Extract the [X, Y] coordinate from the center of the cell holding the provided text.  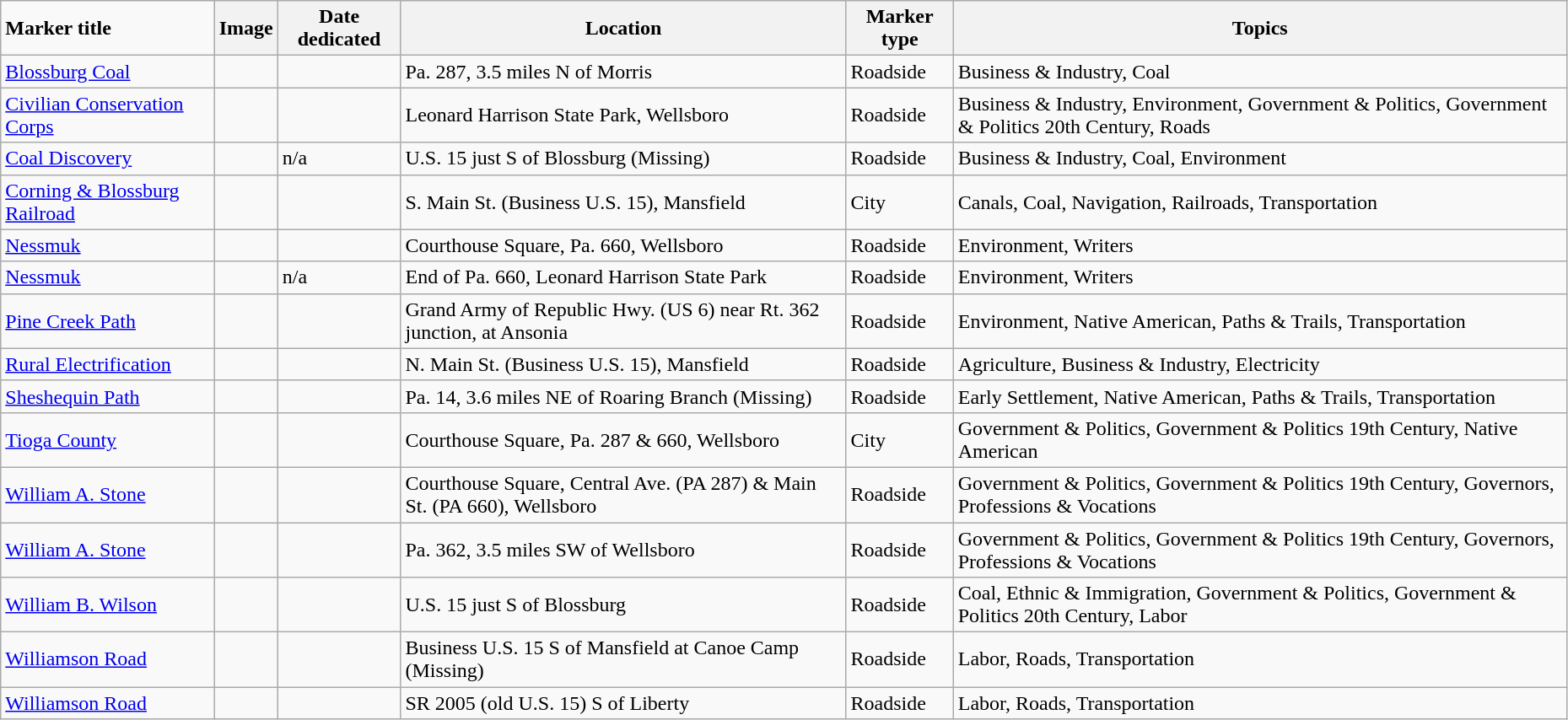
Pa. 287, 3.5 miles N of Morris [623, 72]
Agriculture, Business & Industry, Electricity [1260, 364]
End of Pa. 660, Leonard Harrison State Park [623, 277]
Grand Army of Republic Hwy. (US 6) near Rt. 362 junction, at Ansonia [623, 320]
Pa. 362, 3.5 miles SW of Wellsboro [623, 550]
Business & Industry, Coal [1260, 72]
Courthouse Square, Central Ave. (PA 287) & Main St. (PA 660), Wellsboro [623, 494]
Leonard Harrison State Park, Wellsboro [623, 115]
U.S. 15 just S of Blossburg (Missing) [623, 159]
Courthouse Square, Pa. 287 & 660, Wellsboro [623, 440]
Image [246, 29]
N. Main St. (Business U.S. 15), Mansfield [623, 364]
Business & Industry, Coal, Environment [1260, 159]
Pine Creek Path [108, 320]
Tioga County [108, 440]
Coal, Ethnic & Immigration, Government & Politics, Government & Politics 20th Century, Labor [1260, 605]
Courthouse Square, Pa. 660, Wellsboro [623, 245]
Marker type [899, 29]
Civilian Conservation Corps [108, 115]
Topics [1260, 29]
Government & Politics, Government & Politics 19th Century, Native American [1260, 440]
Sheshequin Path [108, 396]
Date dedicated [339, 29]
Coal Discovery [108, 159]
Blossburg Coal [108, 72]
Marker title [108, 29]
Environment, Native American, Paths & Trails, Transportation [1260, 320]
Corning & Blossburg Railroad [108, 202]
Business & Industry, Environment, Government & Politics, Government & Politics 20th Century, Roads [1260, 115]
Pa. 14, 3.6 miles NE of Roaring Branch (Missing) [623, 396]
S. Main St. (Business U.S. 15), Mansfield [623, 202]
U.S. 15 just S of Blossburg [623, 605]
SR 2005 (old U.S. 15) S of Liberty [623, 703]
Rural Electrification [108, 364]
Early Settlement, Native American, Paths & Trails, Transportation [1260, 396]
William B. Wilson [108, 605]
Business U.S. 15 S of Mansfield at Canoe Camp (Missing) [623, 659]
Canals, Coal, Navigation, Railroads, Transportation [1260, 202]
Location [623, 29]
